Identify which cell holds the provided text, then report its (X, Y) central coordinate. 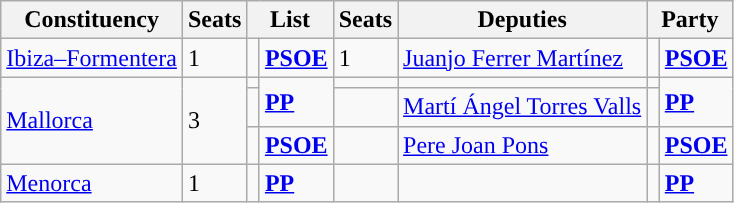
Martí Ángel Torres Valls (522, 107)
Constituency (92, 20)
Menorca (92, 183)
Ibiza–Formentera (92, 58)
3 (214, 120)
List (290, 20)
Deputies (522, 20)
Mallorca (92, 120)
Pere Joan Pons (522, 145)
Juanjo Ferrer Martínez (522, 58)
Party (690, 20)
